Scan for the cell matching the given text and deliver its (x, y) coordinate at center. 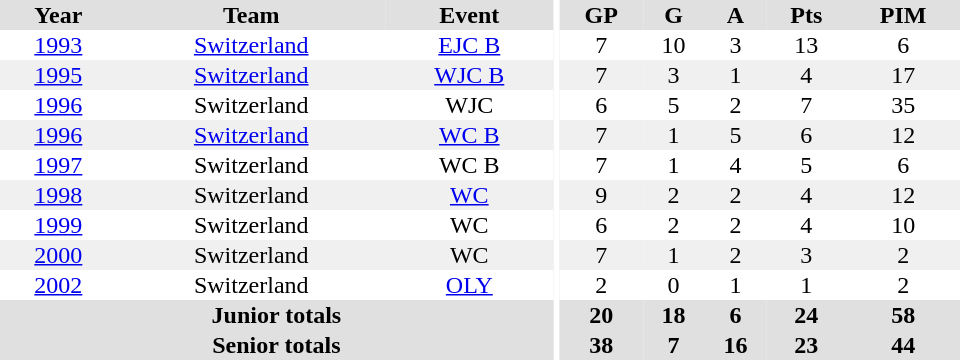
WJC (470, 105)
A (736, 15)
20 (602, 315)
16 (736, 345)
Senior totals (276, 345)
13 (806, 45)
9 (602, 195)
Event (470, 15)
1999 (58, 225)
24 (806, 315)
Year (58, 15)
2000 (58, 255)
1998 (58, 195)
1993 (58, 45)
OLY (470, 285)
1995 (58, 75)
17 (903, 75)
58 (903, 315)
G (674, 15)
2002 (58, 285)
1997 (58, 165)
PIM (903, 15)
Team (252, 15)
EJC B (470, 45)
Junior totals (276, 315)
Pts (806, 15)
18 (674, 315)
44 (903, 345)
GP (602, 15)
35 (903, 105)
38 (602, 345)
0 (674, 285)
23 (806, 345)
WJC B (470, 75)
